Locate the cell with the specified text and output its (X, Y) center coordinate. 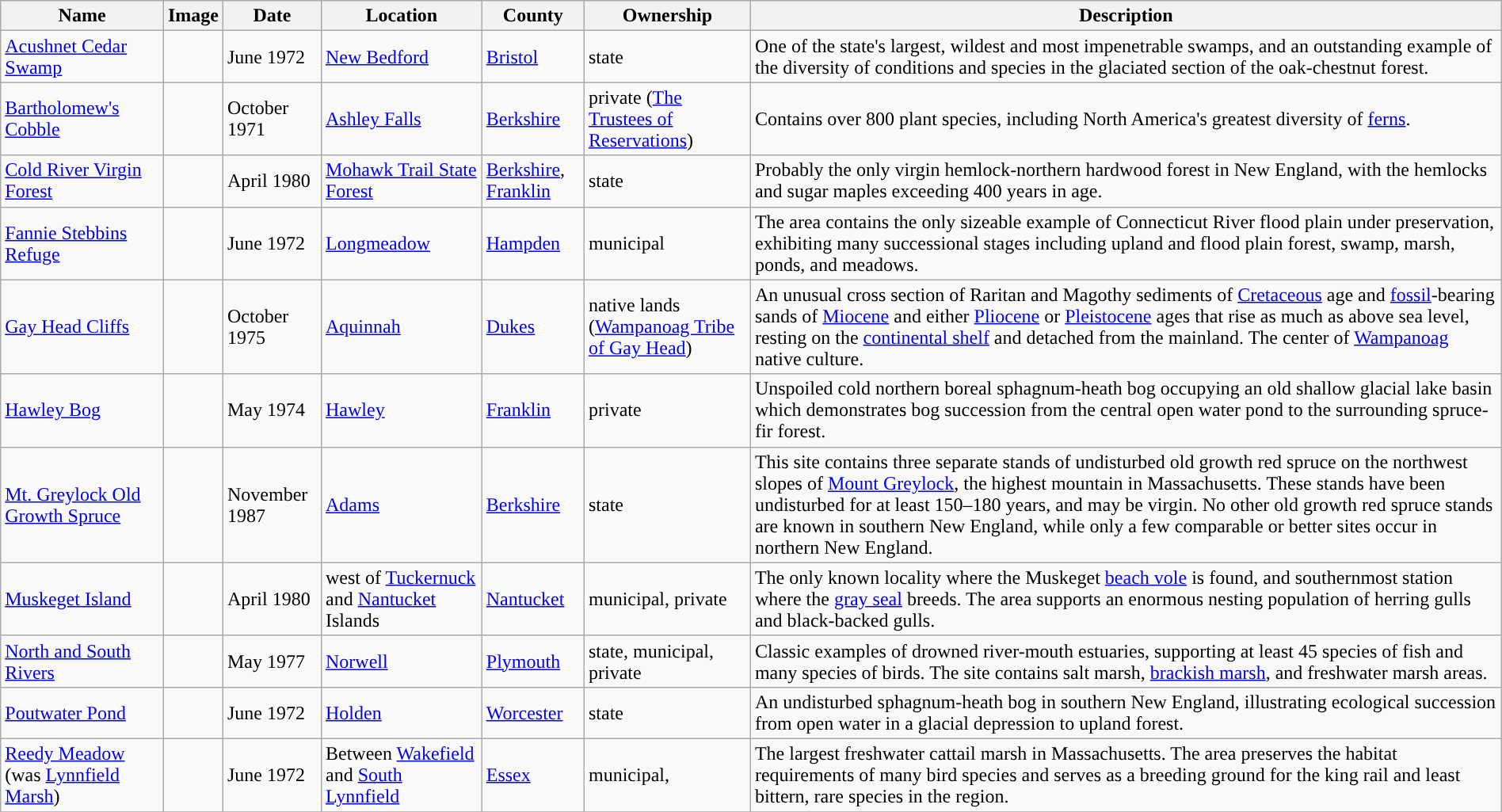
Probably the only virgin hemlock-northern hardwood forest in New England, with the hemlocks and sugar maples exceeding 400 years in age. (1126, 181)
Hawley Bog (82, 410)
native lands (Wampanoag Tribe of Gay Head) (667, 326)
municipal (667, 243)
Image (193, 16)
Poutwater Pond (82, 713)
Berkshire, Franklin (532, 181)
Bartholomew's Cobble (82, 119)
Holden (401, 713)
west of Tuckernuck and Nantucket Islands (401, 599)
municipal, (667, 775)
Date (272, 16)
Dukes (532, 326)
private (The Trustees of Reservations) (667, 119)
Name (82, 16)
private (667, 410)
County (532, 16)
Hawley (401, 410)
November 1987 (272, 505)
Essex (532, 775)
Ownership (667, 16)
October 1971 (272, 119)
Hampden (532, 243)
Bristol (532, 57)
Adams (401, 505)
Acushnet Cedar Swamp (82, 57)
May 1977 (272, 661)
municipal, private (667, 599)
Cold River Virgin Forest (82, 181)
Location (401, 16)
Reedy Meadow (was Lynnfield Marsh) (82, 775)
October 1975 (272, 326)
Fannie Stebbins Refuge (82, 243)
Ashley Falls (401, 119)
Mohawk Trail State Forest (401, 181)
Worcester (532, 713)
state, municipal, private (667, 661)
Aquinnah (401, 326)
Muskeget Island (82, 599)
Norwell (401, 661)
Between Wakefield and South Lynnfield (401, 775)
Mt. Greylock Old Growth Spruce (82, 505)
Description (1126, 16)
Contains over 800 plant species, including North America's greatest diversity of ferns. (1126, 119)
Gay Head Cliffs (82, 326)
New Bedford (401, 57)
North and South Rivers (82, 661)
Franklin (532, 410)
Longmeadow (401, 243)
Nantucket (532, 599)
May 1974 (272, 410)
Plymouth (532, 661)
